Output the [x, y] coordinate of the center of the cell containing the given text.  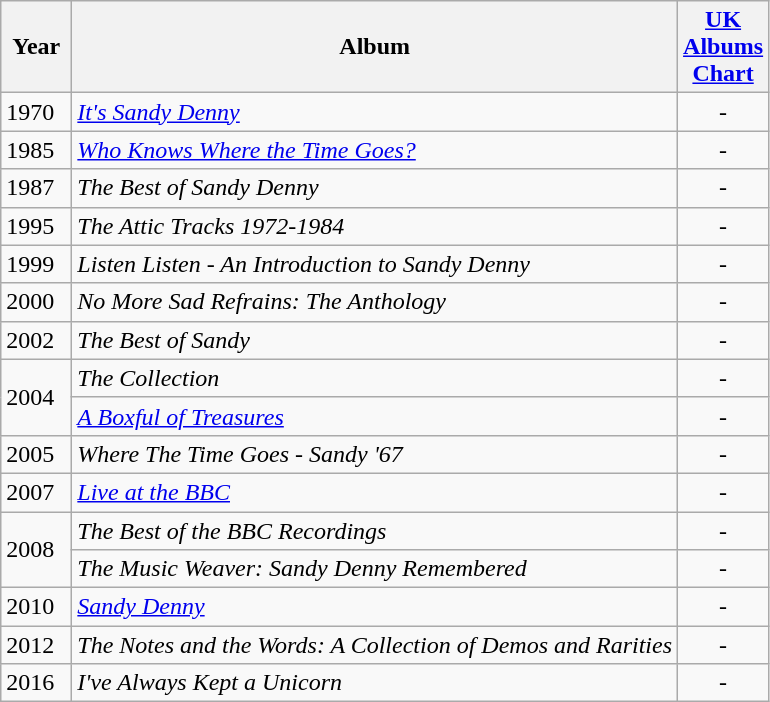
A Boxful of Treasures [375, 416]
2005 [36, 454]
The Best of Sandy [375, 340]
2010 [36, 607]
1999 [36, 264]
Sandy Denny [375, 607]
2000 [36, 302]
Who Knows Where the Time Goes? [375, 150]
Listen Listen - An Introduction to Sandy Denny [375, 264]
2004 [36, 397]
2002 [36, 340]
The Attic Tracks 1972-1984 [375, 226]
No More Sad Refrains: The Anthology [375, 302]
I've Always Kept a Unicorn [375, 683]
The Best of the BBC Recordings [375, 531]
It's Sandy Denny [375, 112]
2016 [36, 683]
Year [36, 47]
1985 [36, 150]
Live at the BBC [375, 492]
1995 [36, 226]
Album [375, 47]
The Best of Sandy Denny [375, 188]
The Music Weaver: Sandy Denny Remembered [375, 569]
1970 [36, 112]
2008 [36, 550]
2007 [36, 492]
2012 [36, 645]
1987 [36, 188]
UK Albums Chart [724, 47]
Where The Time Goes - Sandy '67 [375, 454]
The Notes and the Words: A Collection of Demos and Rarities [375, 645]
The Collection [375, 378]
